Return [X, Y] of the center of cell containing provided text 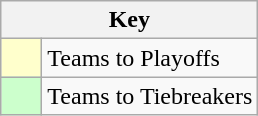
Teams to Tiebreakers [150, 96]
Teams to Playoffs [150, 58]
Key [130, 20]
